Return (x, y) of the center of cell containing provided text 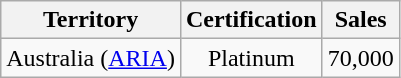
Australia (ARIA) (91, 58)
Platinum (251, 58)
Certification (251, 20)
Territory (91, 20)
Sales (360, 20)
70,000 (360, 58)
